From the cell containing the given text, extract its center point as [x, y] coordinate. 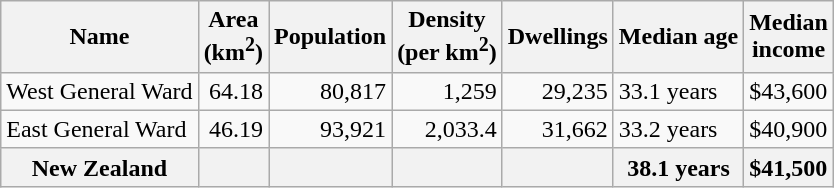
Dwellings [558, 37]
Median age [678, 37]
93,921 [330, 129]
Medianincome [789, 37]
Population [330, 37]
Density(per km2) [448, 37]
$40,900 [789, 129]
33.2 years [678, 129]
46.19 [233, 129]
$41,500 [789, 167]
1,259 [448, 91]
38.1 years [678, 167]
2,033.4 [448, 129]
33.1 years [678, 91]
Area(km2) [233, 37]
31,662 [558, 129]
29,235 [558, 91]
80,817 [330, 91]
West General Ward [100, 91]
64.18 [233, 91]
East General Ward [100, 129]
New Zealand [100, 167]
Name [100, 37]
$43,600 [789, 91]
